For the text-containing cell, return its midpoint in (x, y) coordinate format. 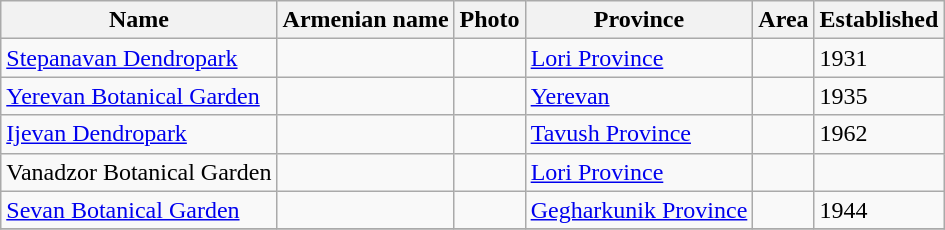
1962 (879, 134)
1935 (879, 96)
Name (139, 20)
Stepanavan Dendropark (139, 58)
Gegharkunik Province (639, 210)
Tavush Province (639, 134)
1931 (879, 58)
Yerevan Botanical Garden (139, 96)
1944 (879, 210)
Sevan Botanical Garden (139, 210)
Province (639, 20)
Ijevan Dendropark (139, 134)
Established (879, 20)
Area (784, 20)
Yerevan (639, 96)
Photo (490, 20)
Armenian name (366, 20)
Vanadzor Botanical Garden (139, 172)
